Scan for the cell matching the given text and deliver its (x, y) coordinate at center. 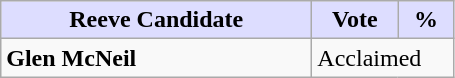
Vote (355, 20)
Glen McNeil (156, 58)
Reeve Candidate (156, 20)
Acclaimed (383, 58)
% (426, 20)
